Identify which cell holds the provided text, then report its (x, y) central coordinate. 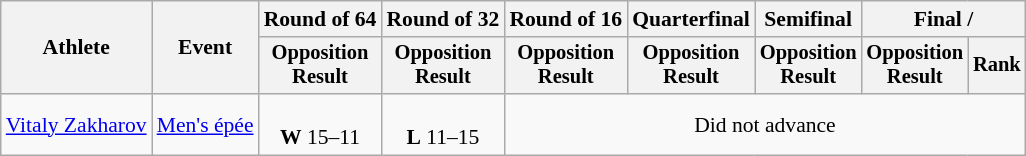
Event (206, 48)
Quarterfinal (691, 19)
Did not advance (764, 124)
Men's épée (206, 124)
Vitaly Zakharov (76, 124)
Round of 64 (320, 19)
Athlete (76, 48)
L 11–15 (442, 124)
W 15–11 (320, 124)
Semifinal (808, 19)
Round of 32 (442, 19)
Rank (997, 66)
Final / (943, 19)
Round of 16 (566, 19)
